Search for the cell housing the specified text and yield its (x, y) center coordinate. 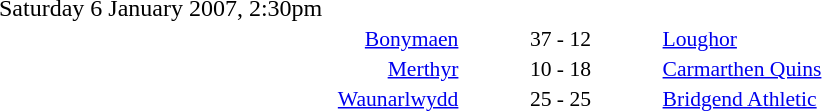
37 - 12 (560, 38)
10 - 18 (560, 68)
